From the cell containing the given text, extract its center point as [X, Y] coordinate. 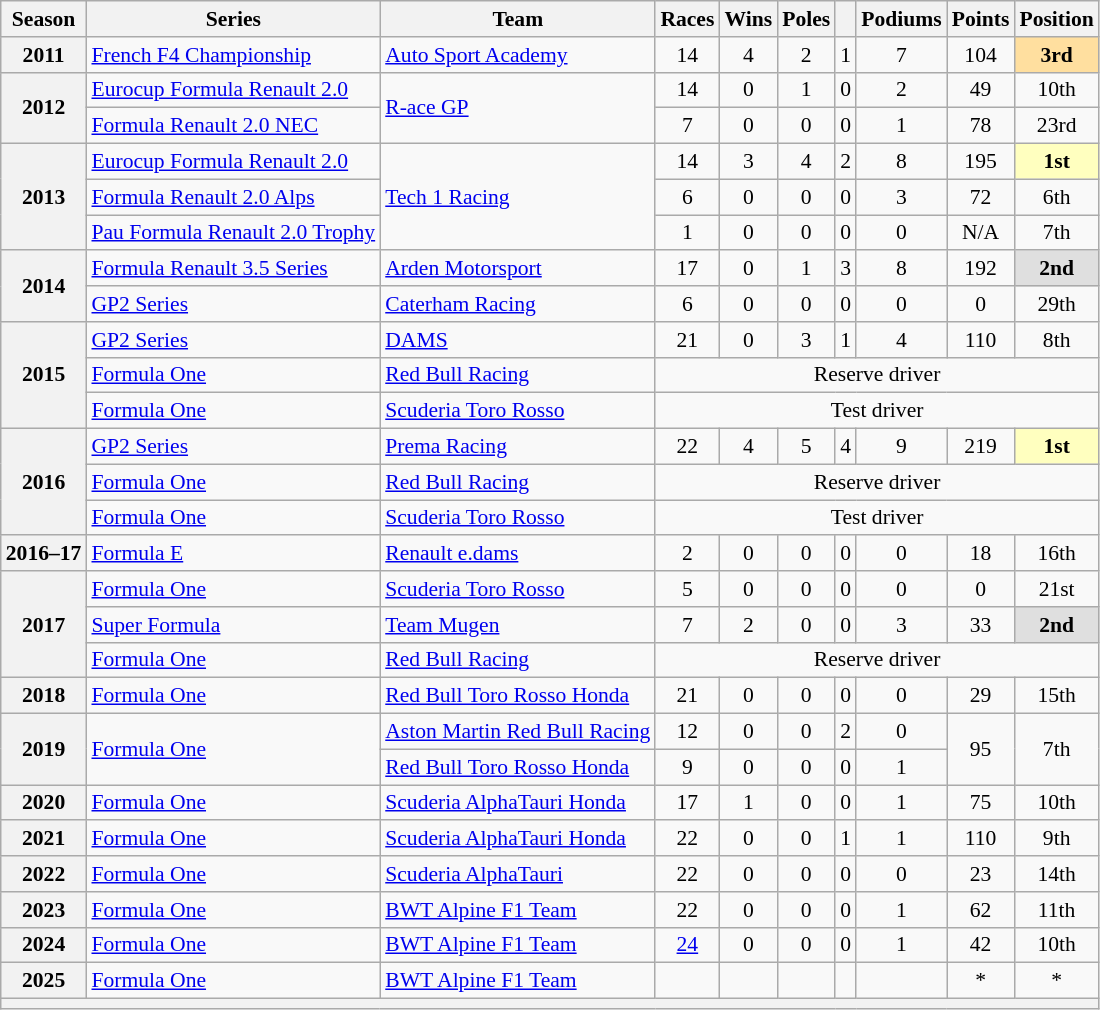
2019 [44, 750]
R-ace GP [518, 108]
16th [1056, 554]
Tech 1 Racing [518, 198]
2023 [44, 910]
DAMS [518, 340]
195 [981, 162]
15th [1056, 696]
2021 [44, 839]
Series [233, 19]
21st [1056, 589]
2012 [44, 108]
2025 [44, 981]
Formula Renault 2.0 Alps [233, 197]
Team [518, 19]
2016–17 [44, 554]
18 [981, 554]
29th [1056, 304]
6th [1056, 197]
33 [981, 625]
9th [1056, 839]
Season [44, 19]
Scuderia AlphaTauri [518, 874]
2020 [44, 803]
2018 [44, 696]
8th [1056, 340]
192 [981, 269]
Team Mugen [518, 625]
Podiums [902, 19]
Formula E [233, 554]
Arden Motorsport [518, 269]
2014 [44, 286]
2022 [44, 874]
Poles [806, 19]
49 [981, 90]
42 [981, 945]
French F4 Championship [233, 55]
Races [687, 19]
Formula Renault 2.0 NEC [233, 126]
Position [1056, 19]
104 [981, 55]
24 [687, 945]
95 [981, 750]
Formula Renault 3.5 Series [233, 269]
2013 [44, 198]
62 [981, 910]
14th [1056, 874]
Pau Formula Renault 2.0 Trophy [233, 233]
12 [687, 732]
78 [981, 126]
3rd [1056, 55]
2015 [44, 376]
219 [981, 447]
72 [981, 197]
Super Formula [233, 625]
Points [981, 19]
Auto Sport Academy [518, 55]
2024 [44, 945]
2016 [44, 482]
11th [1056, 910]
75 [981, 803]
23rd [1056, 126]
Aston Martin Red Bull Racing [518, 732]
Renault e.dams [518, 554]
23 [981, 874]
Wins [748, 19]
29 [981, 696]
Caterham Racing [518, 304]
Prema Racing [518, 447]
2011 [44, 55]
N/A [981, 233]
2017 [44, 624]
